Find where the given text appears and provide that cell's center as [X, Y] coordinate. 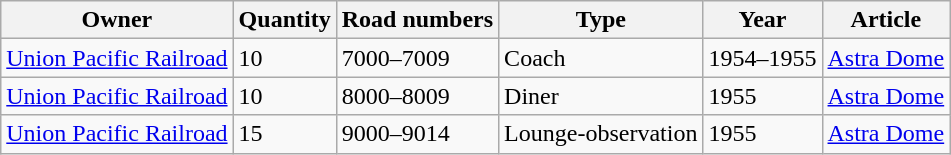
7000–7009 [417, 58]
Quantity [284, 20]
9000–9014 [417, 134]
Type [601, 20]
Diner [601, 96]
Year [762, 20]
15 [284, 134]
1954–1955 [762, 58]
Road numbers [417, 20]
Lounge-observation [601, 134]
8000–8009 [417, 96]
Article [886, 20]
Owner [117, 20]
Coach [601, 58]
